Search for the cell housing the specified text and yield its (X, Y) center coordinate. 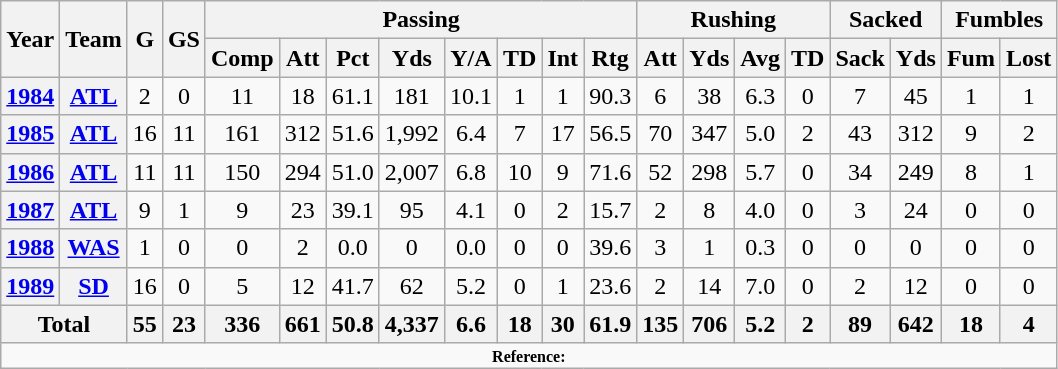
Y/A (470, 58)
Year (30, 39)
Rushing (734, 20)
G (144, 39)
Team (94, 39)
347 (710, 134)
61.1 (352, 96)
GS (184, 39)
1,992 (412, 134)
Pct (352, 58)
161 (242, 134)
1985 (30, 134)
298 (710, 172)
SD (94, 286)
55 (144, 324)
1984 (30, 96)
4.0 (760, 210)
5 (242, 286)
89 (860, 324)
4.1 (470, 210)
45 (916, 96)
62 (412, 286)
17 (563, 134)
336 (242, 324)
6.6 (470, 324)
WAS (94, 248)
15.7 (610, 210)
Sack (860, 58)
24 (916, 210)
34 (860, 172)
Lost (1028, 58)
1988 (30, 248)
Rtg (610, 58)
95 (412, 210)
249 (916, 172)
51.6 (352, 134)
Fum (970, 58)
61.9 (610, 324)
1986 (30, 172)
150 (242, 172)
661 (302, 324)
6.3 (760, 96)
Avg (760, 58)
41.7 (352, 286)
38 (710, 96)
Comp (242, 58)
23.6 (610, 286)
181 (412, 96)
51.0 (352, 172)
0.3 (760, 248)
52 (660, 172)
706 (710, 324)
1987 (30, 210)
2,007 (412, 172)
50.8 (352, 324)
642 (916, 324)
56.5 (610, 134)
7.0 (760, 286)
294 (302, 172)
6.4 (470, 134)
4,337 (412, 324)
39.6 (610, 248)
4 (1028, 324)
Sacked (886, 20)
6 (660, 96)
5.7 (760, 172)
Int (563, 58)
Total (64, 324)
10.1 (470, 96)
6.8 (470, 172)
135 (660, 324)
43 (860, 134)
71.6 (610, 172)
14 (710, 286)
Fumbles (998, 20)
Reference: (529, 355)
1989 (30, 286)
70 (660, 134)
10 (519, 172)
5.0 (760, 134)
90.3 (610, 96)
Passing (420, 20)
39.1 (352, 210)
30 (563, 324)
